Provide the (x, y) coordinate of the cell's center where the given text is located.  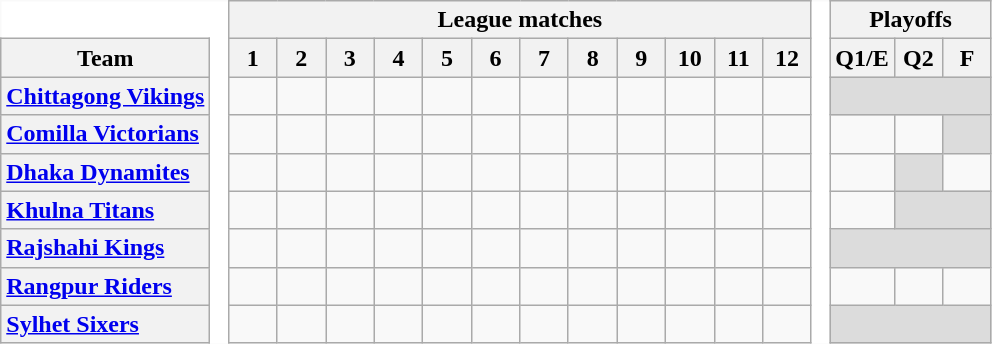
Chittagong Vikings (106, 96)
8 (592, 58)
Comilla Victorians (106, 134)
7 (544, 58)
Q2 (918, 58)
12 (788, 58)
2 (302, 58)
6 (496, 58)
11 (738, 58)
9 (642, 58)
10 (690, 58)
F (968, 58)
Khulna Titans (106, 210)
Q1/E (862, 58)
League matches (520, 20)
3 (350, 58)
Team (106, 58)
Sylhet Sixers (106, 324)
4 (398, 58)
Dhaka Dynamites (106, 172)
5 (448, 58)
Playoffs (911, 20)
Rajshahi Kings (106, 248)
1 (252, 58)
Rangpur Riders (106, 286)
